Return the (x, y) coordinate for the center point of the cell that contains the specified text.  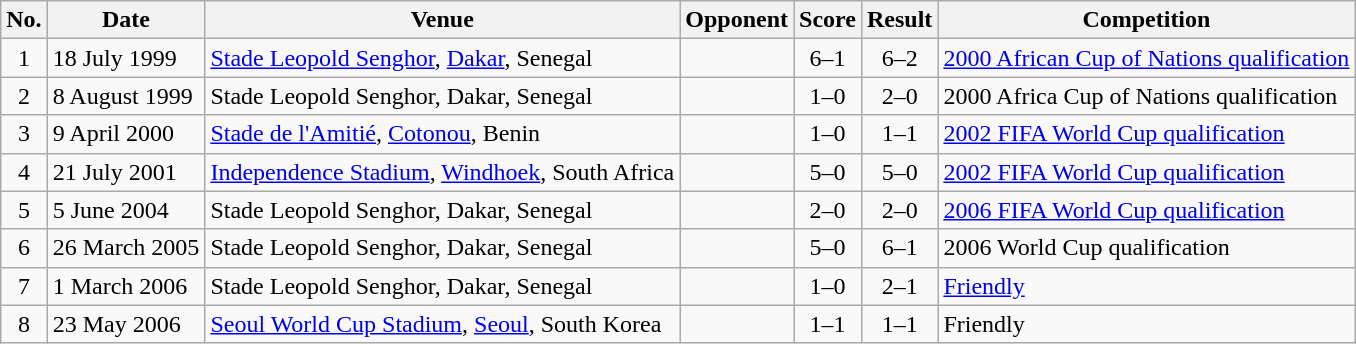
1 (24, 58)
6–2 (899, 58)
5 (24, 210)
Venue (442, 20)
4 (24, 172)
2000 African Cup of Nations qualification (1146, 58)
2006 FIFA World Cup qualification (1146, 210)
Stade de l'Amitié, Cotonou, Benin (442, 134)
18 July 1999 (126, 58)
26 March 2005 (126, 248)
2000 Africa Cup of Nations qualification (1146, 96)
9 April 2000 (126, 134)
Competition (1146, 20)
Date (126, 20)
21 July 2001 (126, 172)
8 (24, 324)
Result (899, 20)
7 (24, 286)
1 March 2006 (126, 286)
Score (828, 20)
3 (24, 134)
5 June 2004 (126, 210)
Independence Stadium, Windhoek, South Africa (442, 172)
Opponent (737, 20)
2–1 (899, 286)
23 May 2006 (126, 324)
6 (24, 248)
Seoul World Cup Stadium, Seoul, South Korea (442, 324)
2006 World Cup qualification (1146, 248)
No. (24, 20)
8 August 1999 (126, 96)
2 (24, 96)
